Locate the cell with the specified text and output its (x, y) center coordinate. 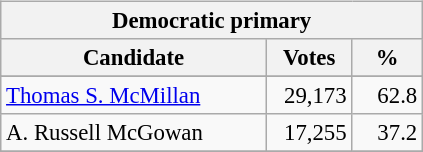
62.8 (388, 96)
17,255 (309, 133)
% (388, 58)
29,173 (309, 96)
Thomas S. McMillan (134, 96)
Votes (309, 58)
A. Russell McGowan (134, 133)
Candidate (134, 58)
37.2 (388, 133)
Democratic primary (212, 21)
